Scan for the cell matching the given text and deliver its [x, y] coordinate at center. 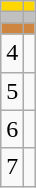
4 [12, 53]
6 [12, 129]
5 [12, 91]
7 [12, 167]
